Identify which cell holds the provided text, then report its [X, Y] central coordinate. 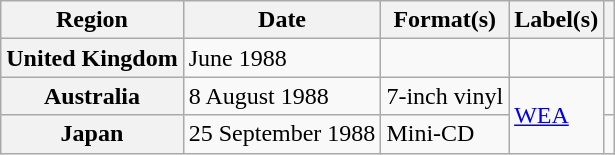
Label(s) [556, 20]
8 August 1988 [282, 96]
Date [282, 20]
25 September 1988 [282, 134]
Mini-CD [445, 134]
WEA [556, 115]
Australia [92, 96]
Region [92, 20]
Format(s) [445, 20]
Japan [92, 134]
United Kingdom [92, 58]
June 1988 [282, 58]
7-inch vinyl [445, 96]
